Search for the cell housing the specified text and yield its (x, y) center coordinate. 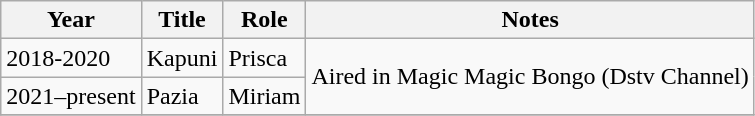
2021–present (71, 96)
Miriam (264, 96)
Year (71, 20)
Role (264, 20)
Kapuni (182, 58)
Title (182, 20)
Pazia (182, 96)
2018-2020 (71, 58)
Prisca (264, 58)
Aired in Magic Magic Bongo (Dstv Channel) (530, 77)
Notes (530, 20)
